Detect which cell encompasses the target text, then output its (x, y) center coordinate. 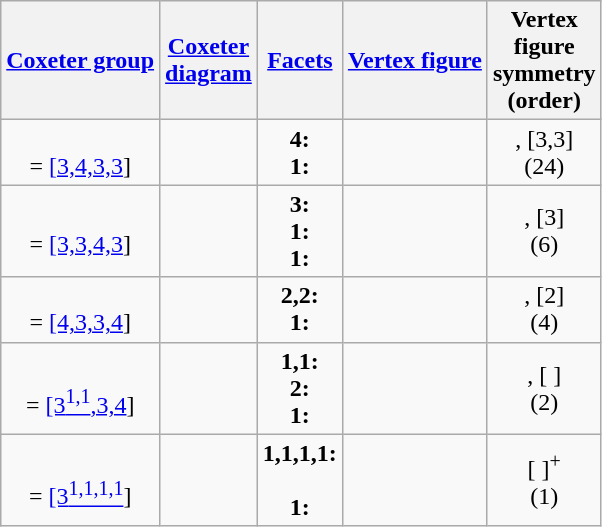
, [2](4) (544, 310)
= [31,1,3,4] (80, 388)
Vertex figure (414, 60)
, [3,3](24) (544, 152)
Coxeter group (80, 60)
, [ ](2) (544, 388)
= [3,4,3,3] (80, 152)
1,1,1,1:1: (300, 480)
[ ]+(1) (544, 480)
, [3](6) (544, 231)
3: 1: 1: (300, 231)
2,2: 1: (300, 310)
= [3,3,4,3] (80, 231)
Facets (300, 60)
Vertexfiguresymmetry(order) (544, 60)
= [31,1,1,1] (80, 480)
4: 1: (300, 152)
Coxeterdiagram (209, 60)
1,1: 2: 1: (300, 388)
= [4,3,3,4] (80, 310)
